From the cell containing the given text, extract its center point as (X, Y) coordinate. 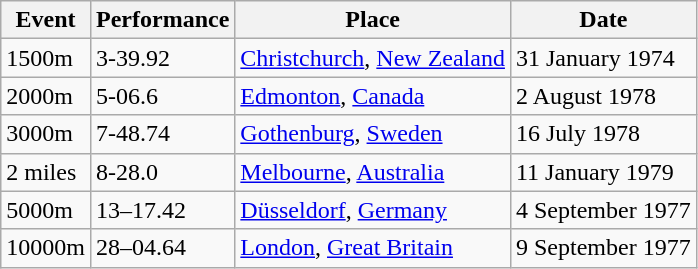
5000m (46, 210)
Melbourne, Australia (373, 172)
Place (373, 20)
Christchurch, New Zealand (373, 58)
1500m (46, 58)
London, Great Britain (373, 248)
11 January 1979 (603, 172)
8-28.0 (162, 172)
Edmonton, Canada (373, 96)
9 September 1977 (603, 248)
Performance (162, 20)
2000m (46, 96)
28–04.64 (162, 248)
Event (46, 20)
Düsseldorf, Germany (373, 210)
3-39.92 (162, 58)
2 miles (46, 172)
10000m (46, 248)
31 January 1974 (603, 58)
13–17.42 (162, 210)
2 August 1978 (603, 96)
3000m (46, 134)
5-06.6 (162, 96)
4 September 1977 (603, 210)
Gothenburg, Sweden (373, 134)
7-48.74 (162, 134)
Date (603, 20)
16 July 1978 (603, 134)
